For the text-containing cell, return its midpoint in (X, Y) coordinate format. 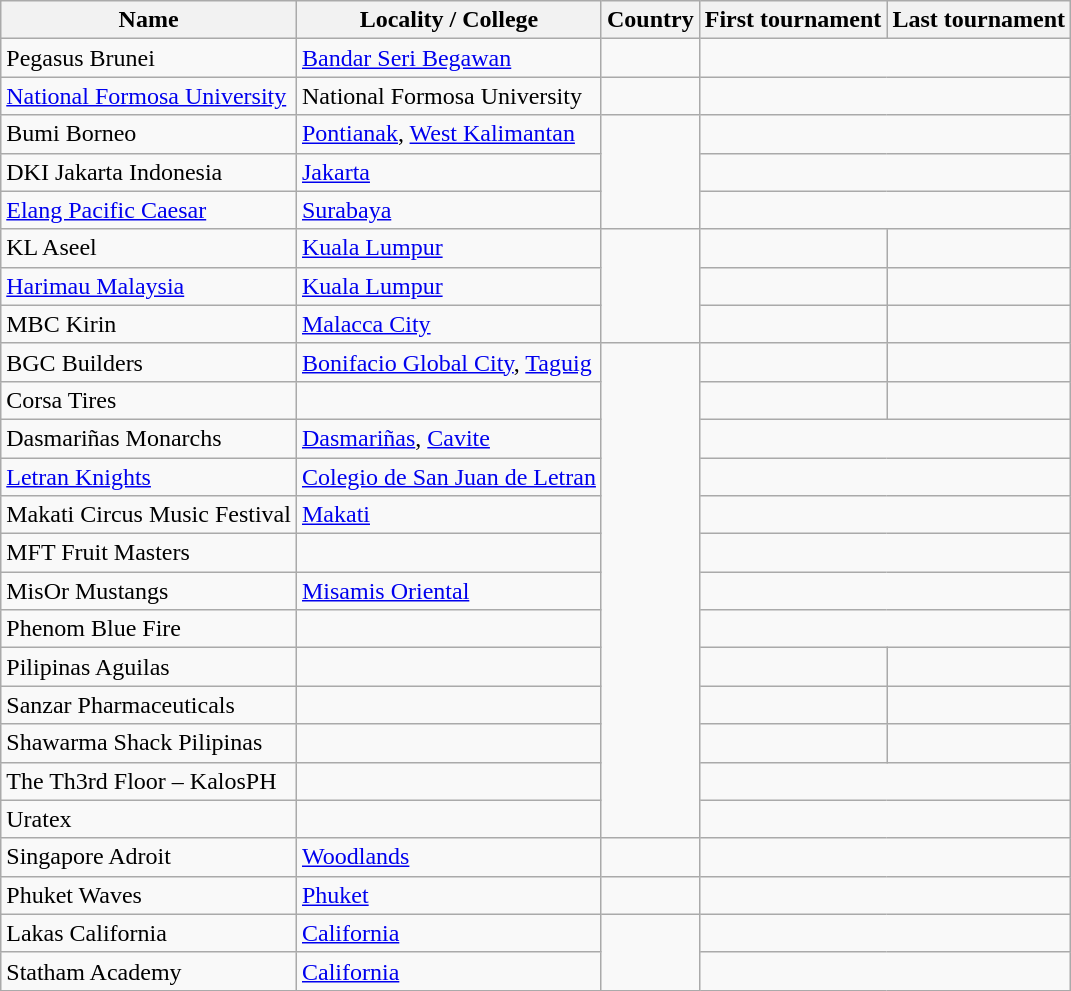
MBC Kirin (149, 324)
Country (650, 20)
Corsa Tires (149, 400)
Jakarta (448, 172)
Malacca City (448, 324)
Statham Academy (149, 971)
Makati (448, 515)
Surabaya (448, 210)
MFT Fruit Masters (149, 553)
Makati Circus Music Festival (149, 515)
Dasmariñas Monarchs (149, 438)
Uratex (149, 819)
BGC Builders (149, 362)
Bumi Borneo (149, 134)
Misamis Oriental (448, 591)
Dasmariñas, Cavite (448, 438)
MisOr Mustangs (149, 591)
Bandar Seri Begawan (448, 58)
Lakas California (149, 933)
Colegio de San Juan de Letran (448, 477)
Singapore Adroit (149, 857)
Harimau Malaysia (149, 286)
Last tournament (979, 20)
First tournament (793, 20)
KL Aseel (149, 248)
Phuket (448, 895)
Locality / College (448, 20)
Phenom Blue Fire (149, 629)
Bonifacio Global City, Taguig (448, 362)
Pegasus Brunei (149, 58)
Name (149, 20)
Sanzar Pharmaceuticals (149, 705)
Woodlands (448, 857)
Shawarma Shack Pilipinas (149, 743)
Pontianak, West Kalimantan (448, 134)
Pilipinas Aguilas (149, 667)
DKI Jakarta Indonesia (149, 172)
Letran Knights (149, 477)
Phuket Waves (149, 895)
The Th3rd Floor – KalosPH (149, 781)
Elang Pacific Caesar (149, 210)
